Scan for the cell matching the given text and deliver its (X, Y) coordinate at center. 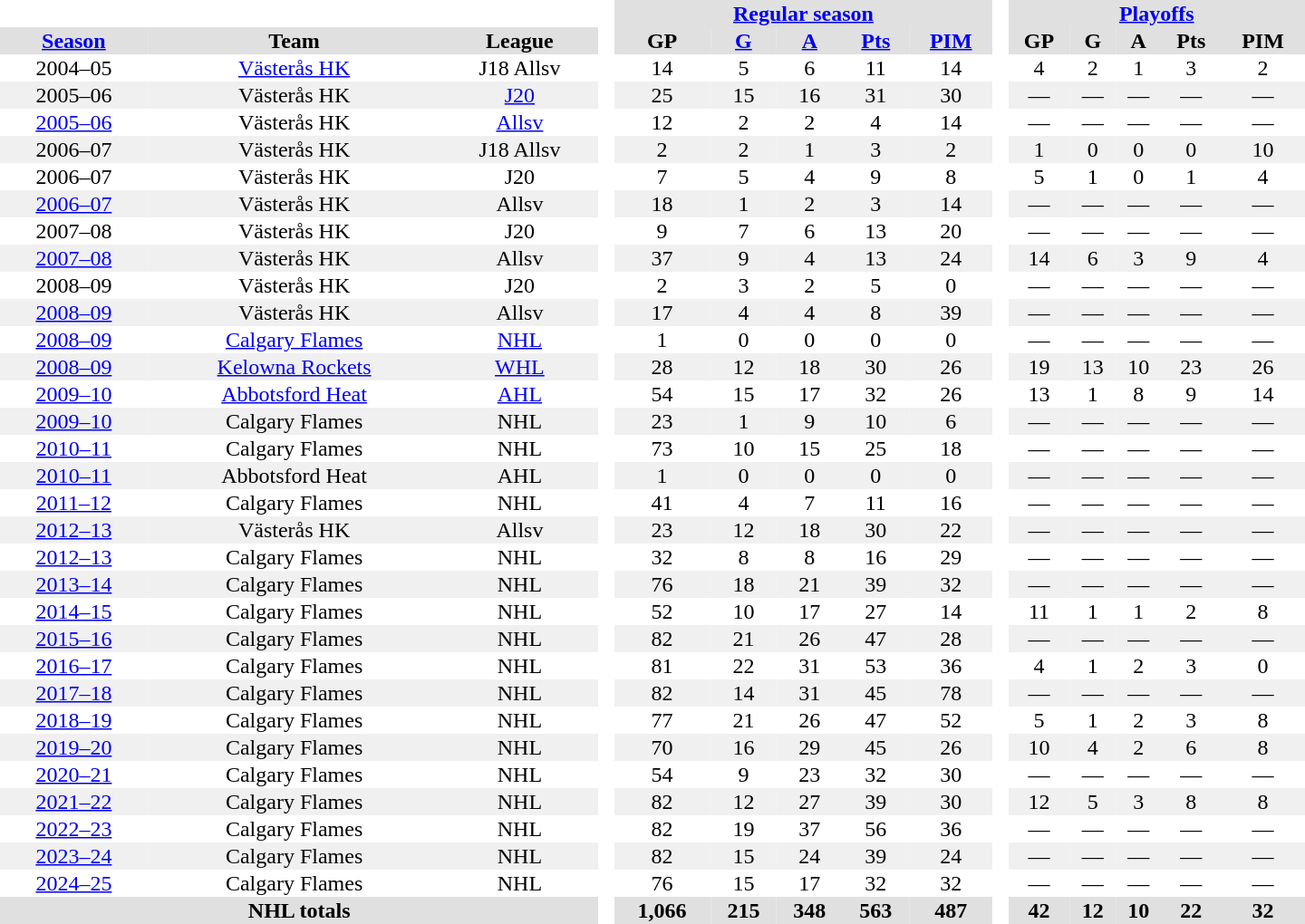
77 (662, 720)
41 (662, 503)
2013–14 (74, 584)
73 (662, 448)
70 (662, 747)
2004–05 (74, 68)
2015–16 (74, 639)
Season (74, 41)
2014–15 (74, 611)
Team (295, 41)
2017–18 (74, 693)
2024–25 (74, 883)
2018–19 (74, 720)
42 (1039, 910)
2021–22 (74, 802)
2023–24 (74, 856)
2022–23 (74, 829)
WHL (519, 367)
78 (952, 693)
20 (952, 231)
215 (743, 910)
2020–21 (74, 775)
81 (662, 666)
487 (952, 910)
League (519, 41)
NHL totals (299, 910)
348 (810, 910)
Kelowna Rockets (295, 367)
2019–20 (74, 747)
Regular season (803, 14)
53 (875, 666)
2016–17 (74, 666)
2011–12 (74, 503)
563 (875, 910)
1,066 (662, 910)
Playoffs (1156, 14)
56 (875, 829)
